Capture the cell that displays the provided text and extract its (x, y) central coordinate. 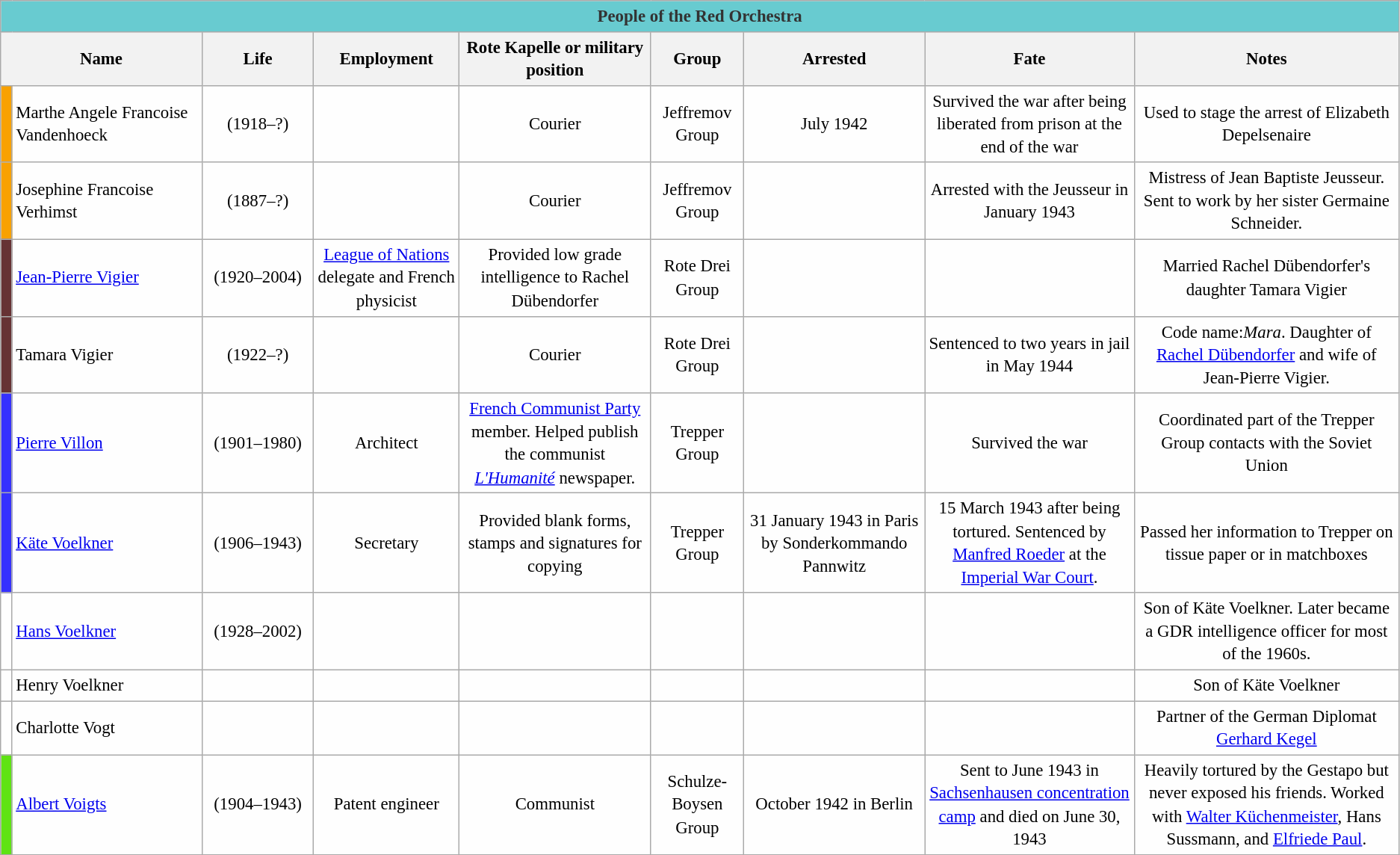
Mistress of Jean Baptiste Jeusseur. Sent to work by her sister Germaine Schneider. (1266, 200)
Son of Käte Voelkner (1266, 685)
Married Rachel Dübendorfer's daughter Tamara Vigier (1266, 278)
(1887–?) (258, 200)
(1904–1943) (258, 805)
Tamara Vigier (107, 354)
People of the Red Orchestra (700, 16)
Passed her information to Trepper on tissue paper or in matchboxes (1266, 543)
Employment (387, 58)
Partner of the German Diplomat Gerhard Kegel (1266, 728)
League of Nations delegate and French physicist (387, 278)
Käte Voelkner (107, 543)
(1906–1943) (258, 543)
(1901–1980) (258, 443)
Heavily tortured by the Gestapo but never exposed his friends. Worked with Walter Küchenmeister, Hans Sussmann, and Elfriede Paul. (1266, 805)
Hans Voelkner (107, 631)
(1920–2004) (258, 278)
Code name:Mara. Daughter of Rachel Dübendorfer and wife of Jean-Pierre Vigier. (1266, 354)
Notes (1266, 58)
Fate (1029, 58)
Schulze-Boysen Group (698, 805)
Sent to June 1943 in Sachsenhausen concentration camp and died on June 30, 1943 (1029, 805)
Jean-Pierre Vigier (107, 278)
July 1942 (834, 124)
Survived the war (1029, 443)
Arrested (834, 58)
French Communist Party member. Helped publish the communist L'Humanité newspaper. (555, 443)
Provided blank forms, stamps and signatures for copying (555, 543)
Communist (555, 805)
Architect (387, 443)
Survived the war after being liberated from prison at the end of the war (1029, 124)
Patent engineer (387, 805)
October 1942 in Berlin (834, 805)
Arrested with the Jeusseur in January 1943 (1029, 200)
Albert Voigts (107, 805)
Name (102, 58)
Provided low grade intelligence to Rachel Dübendorfer (555, 278)
Secretary (387, 543)
Pierre Villon (107, 443)
Henry Voelkner (107, 685)
Marthe Angele Francoise Vandenhoeck (107, 124)
Josephine Francoise Verhimst (107, 200)
Sentenced to two years in jail in May 1944 (1029, 354)
(1928–2002) (258, 631)
(1918–?) (258, 124)
Used to stage the arrest of Elizabeth Depelsenaire (1266, 124)
Son of Käte Voelkner. Later became a GDR intelligence officer for most of the 1960s. (1266, 631)
Life (258, 58)
(1922–?) (258, 354)
Coordinated part of the Trepper Group contacts with the Soviet Union (1266, 443)
Charlotte Vogt (107, 728)
Group (698, 58)
31 January 1943 in Paris by Sonderkommando Pannwitz (834, 543)
Rote Kapelle or military position (555, 58)
15 March 1943 after being tortured. Sentenced by Manfred Roeder at the Imperial War Court. (1029, 543)
